For the text-containing cell, return its midpoint in [x, y] coordinate format. 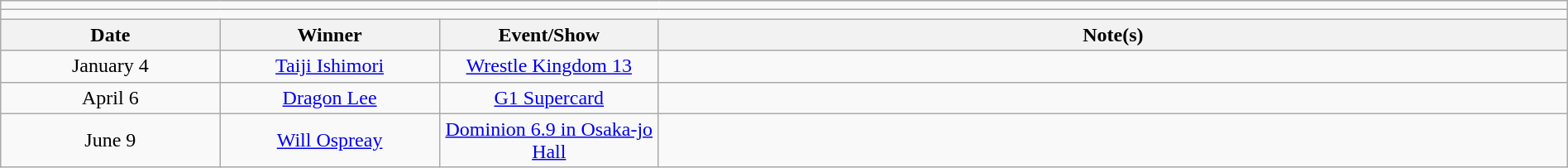
Dominion 6.9 in Osaka-jo Hall [549, 141]
April 6 [111, 98]
Wrestle Kingdom 13 [549, 66]
June 9 [111, 141]
January 4 [111, 66]
Dragon Lee [329, 98]
Note(s) [1113, 35]
Taiji Ishimori [329, 66]
G1 Supercard [549, 98]
Date [111, 35]
Will Ospreay [329, 141]
Event/Show [549, 35]
Winner [329, 35]
